Provide the (X, Y) coordinate of the cell's center where the given text is located.  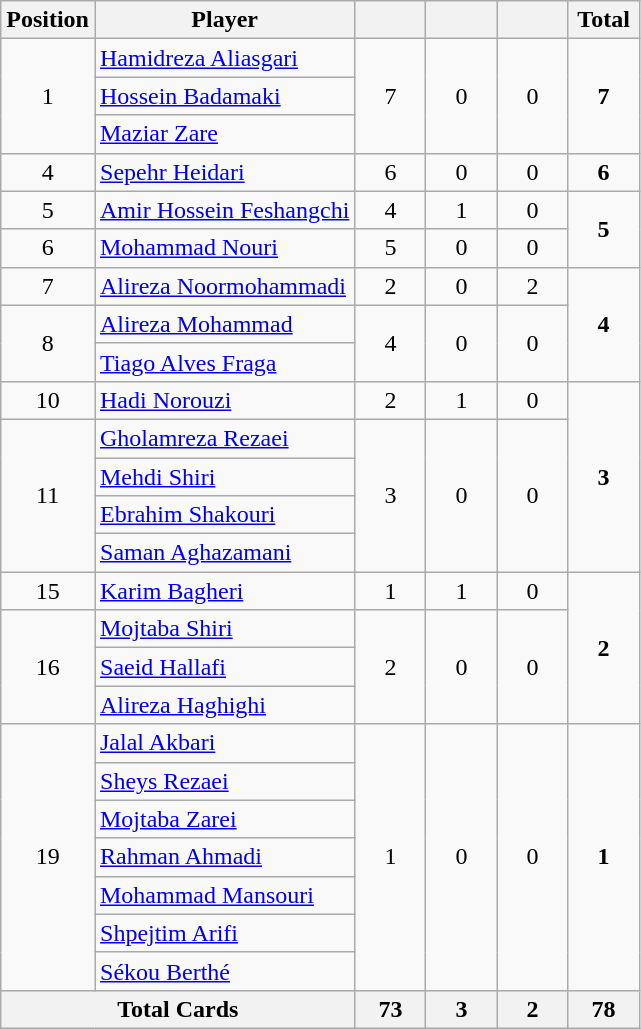
Ebrahim Shakouri (224, 515)
Mojtaba Zarei (224, 819)
Rahman Ahmadi (224, 857)
19 (48, 857)
Hadi Norouzi (224, 400)
Total (604, 20)
Shpejtim Arifi (224, 933)
78 (604, 1009)
Sékou Berthé (224, 971)
15 (48, 591)
Gholamreza Rezaei (224, 438)
Mehdi Shiri (224, 477)
Sepehr Heidari (224, 172)
Karim Bagheri (224, 591)
Total Cards (178, 1009)
Mojtaba Shiri (224, 629)
Mohammad Nouri (224, 248)
Amir Hossein Feshangchi (224, 210)
8 (48, 343)
Player (224, 20)
10 (48, 400)
Saman Aghazamani (224, 553)
Alireza Noormohammadi (224, 286)
Hossein Badamaki (224, 96)
Sheys Rezaei (224, 781)
Alireza Haghighi (224, 705)
Hamidreza Aliasgari (224, 58)
73 (390, 1009)
11 (48, 495)
Jalal Akbari (224, 743)
Saeid Hallafi (224, 667)
Maziar Zare (224, 134)
Tiago Alves Fraga (224, 362)
16 (48, 667)
Position (48, 20)
Alireza Mohammad (224, 324)
Mohammad Mansouri (224, 895)
